Determine the (x, y) coordinate at the center of the cell enclosing the given text.  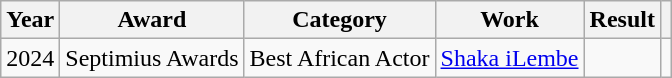
Category (340, 20)
2024 (30, 58)
Result (622, 20)
Year (30, 20)
Work (510, 20)
Septimius Awards (152, 58)
Shaka iLembe (510, 58)
Award (152, 20)
Best African Actor (340, 58)
